Determine the (X, Y) coordinate at the center of the cell enclosing the given text.  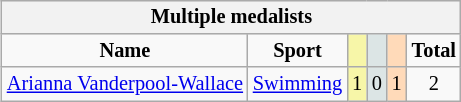
2 (434, 84)
Sport (298, 51)
Arianna Vanderpool-Wallace (125, 84)
Multiple medalists (232, 17)
Swimming (298, 84)
0 (377, 84)
Name (125, 51)
Total (434, 51)
